Capture the cell that displays the provided text and extract its [x, y] central coordinate. 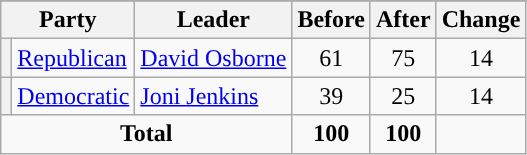
Change [481, 20]
Democratic [74, 96]
Leader [214, 20]
Joni Jenkins [214, 96]
David Osborne [214, 58]
Republican [74, 58]
39 [332, 96]
After [403, 20]
61 [332, 58]
Party [68, 20]
Before [332, 20]
25 [403, 96]
75 [403, 58]
Total [146, 134]
